From the cell containing the given text, extract its center point as (X, Y) coordinate. 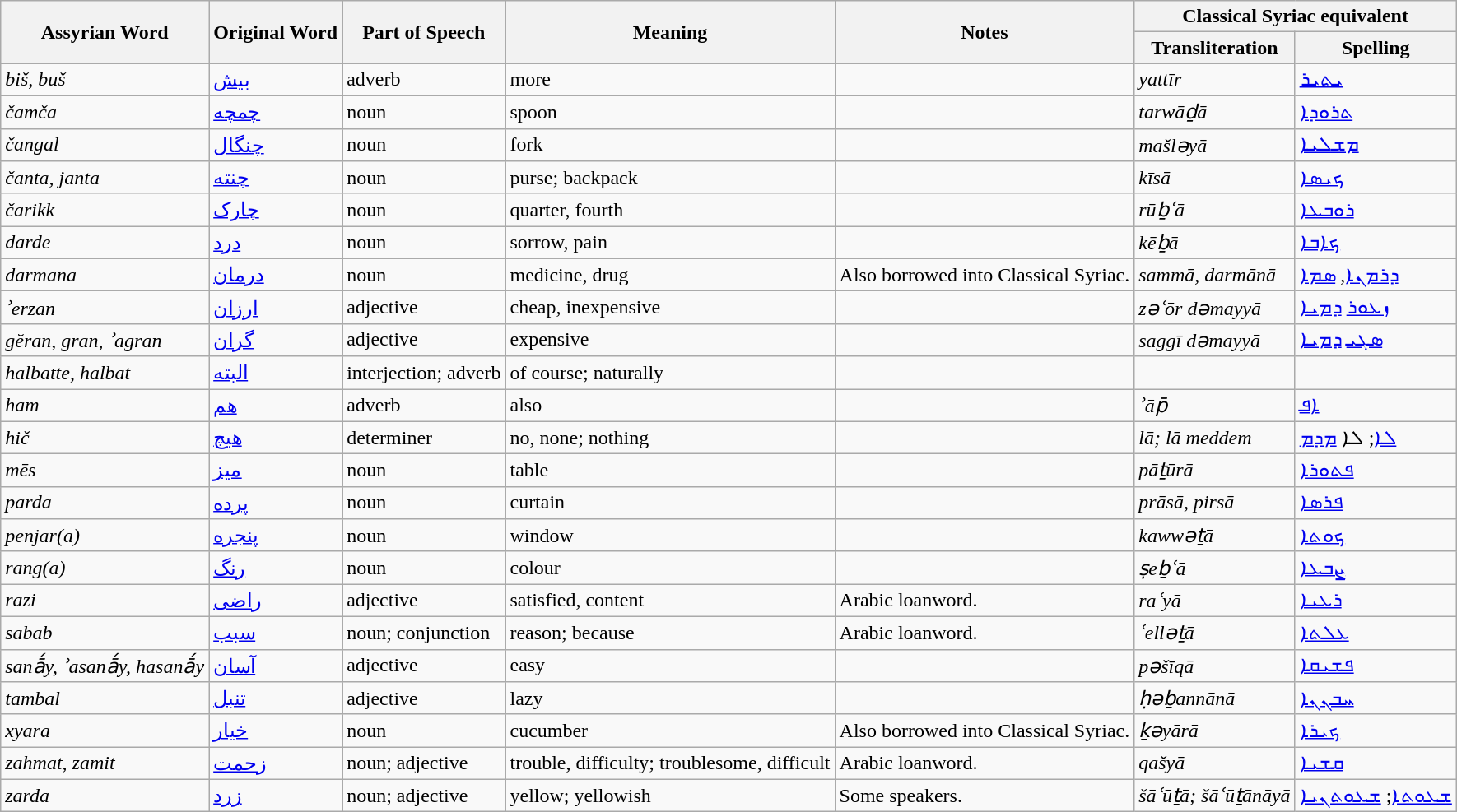
saggī dəmayyā (1215, 340)
purse; backpack (670, 178)
ham (105, 405)
ܟܝܣܐ (1376, 178)
چنته (276, 178)
rang(a) (105, 568)
پرده (276, 503)
kēḇā (1215, 243)
darmana (105, 275)
cheap, inexpensive (670, 308)
ܟܘܬܐ (1376, 536)
fork (670, 145)
Assyrian Word (105, 32)
ʾāp̄ (1215, 405)
درد (276, 243)
quarter, fourth (670, 210)
lazy (670, 698)
سبب (276, 633)
Classical Syriac equivalent (1296, 16)
sanā́y, ʾasanā́y, hasanā́y (105, 666)
ܚܒܢܢܐ (1376, 698)
رنگ (276, 568)
پنجره (276, 536)
sorrow, pain (670, 243)
interjection; adverb (424, 373)
spoon (670, 112)
of course; naturally (670, 373)
trouble, difficulty; troublesome, difficult (670, 763)
زرد (276, 796)
zəʿōr dəmayyā (1215, 308)
čanta, janta (105, 178)
pāṯūrā (1215, 471)
بیش (276, 80)
lā; lā meddem (1215, 438)
more (670, 80)
yattīr (1215, 80)
satisfied, content (670, 601)
Some speakers. (985, 796)
cucumber (670, 731)
ܥܠܬܐ (1376, 633)
tarwāḏā (1215, 112)
ܝܬܝܪ (1376, 80)
zahmat, zamit (105, 763)
mašləyā (1215, 145)
colour (670, 568)
تنبل (276, 698)
noun; conjunction (424, 633)
čarikk (105, 210)
ܙܥܘܪ ܕܡܝܐ (1376, 308)
هیچ (276, 438)
no, none; nothing (670, 438)
چمچه (276, 112)
kawwəṯā (1215, 536)
prāsā, pirsā (1215, 503)
ܟܝܪܐ (1376, 731)
halbatte, halbat (105, 373)
window (670, 536)
qašyā (1215, 763)
ܩܫܝܐ (1376, 763)
Original Word (276, 32)
rūḇʿā (1215, 210)
determiner (424, 438)
easy (670, 666)
čamča (105, 112)
ʾerzan (105, 308)
penjar(a) (105, 536)
چنگال (276, 145)
zarda (105, 796)
ܬܪܘܕܐ (1376, 112)
گران (276, 340)
ܨܒܥܐ (1376, 568)
ܦܬܘܪܐ (1376, 471)
sammā, darmānā (1215, 275)
ḥəḇannānā (1215, 698)
چارک (276, 210)
ܐܦ (1376, 405)
expensive (670, 340)
kīsā (1215, 178)
ܫܥܘܬܐ; ܫܥܘܬܢܝܐ (1376, 796)
ܡܫܠܝܐ (1376, 145)
also (670, 405)
darde (105, 243)
raʿyā (1215, 601)
ܕܪܡܢܐ, ܣܡܐ (1376, 275)
hič (105, 438)
Part of Speech (424, 32)
میز (276, 471)
biš, buš (105, 80)
زحمت (276, 763)
šāʿūṯā; šāʿūṯānāyā (1215, 796)
ʿelləṯā (1215, 633)
Spelling (1376, 48)
ܟܐܒܐ (1376, 243)
ܪܥܝܐ (1376, 601)
Meaning (670, 32)
هم (276, 405)
sabab (105, 633)
ܣܓܝ ܕܡܝܐ (1376, 340)
razi (105, 601)
xyara (105, 731)
čangal (105, 145)
mēs (105, 471)
tambal (105, 698)
reason; because (670, 633)
ارزان (276, 308)
ܠܐ; ܠܐ ܡܕܡ (1376, 438)
pəšīqā (1215, 666)
ܪܘܒܥܐ (1376, 210)
ḵəyārā (1215, 731)
yellow; yellowish (670, 796)
gĕran, gran, ʾagran (105, 340)
درمان (276, 275)
ܦܫܝܩܐ (1376, 666)
Transliteration (1215, 48)
parda (105, 503)
curtain (670, 503)
Notes (985, 32)
ṣeḇʿā (1215, 568)
medicine, drug (670, 275)
راضی (276, 601)
خیار (276, 731)
البته (276, 373)
آسان (276, 666)
table (670, 471)
ܦܪܣܐ (1376, 503)
